Detect which cell encompasses the target text, then output its [x, y] center coordinate. 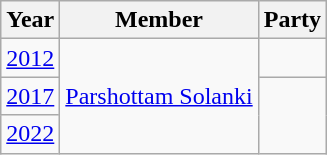
Year [30, 20]
2022 [30, 134]
Member [159, 20]
Parshottam Solanki [159, 96]
Party [292, 20]
2012 [30, 58]
2017 [30, 96]
